Identify which cell holds the provided text, then report its (X, Y) central coordinate. 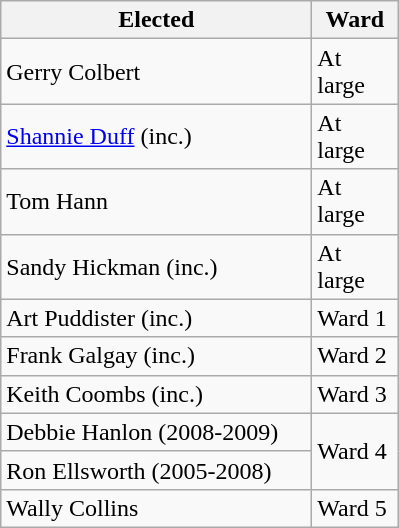
Sandy Hickman (inc.) (156, 266)
Ward 2 (355, 356)
Ward 3 (355, 394)
Tom Hann (156, 202)
Debbie Hanlon (2008-2009) (156, 432)
Elected (156, 20)
Ron Ellsworth (2005-2008) (156, 470)
Ward 4 (355, 451)
Keith Coombs (inc.) (156, 394)
Art Puddister (inc.) (156, 318)
Shannie Duff (inc.) (156, 136)
Gerry Colbert (156, 72)
Ward 1 (355, 318)
Wally Collins (156, 508)
Ward (355, 20)
Frank Galgay (inc.) (156, 356)
Ward 5 (355, 508)
